Return the [X, Y] coordinate for the center point of the cell that contains the specified text.  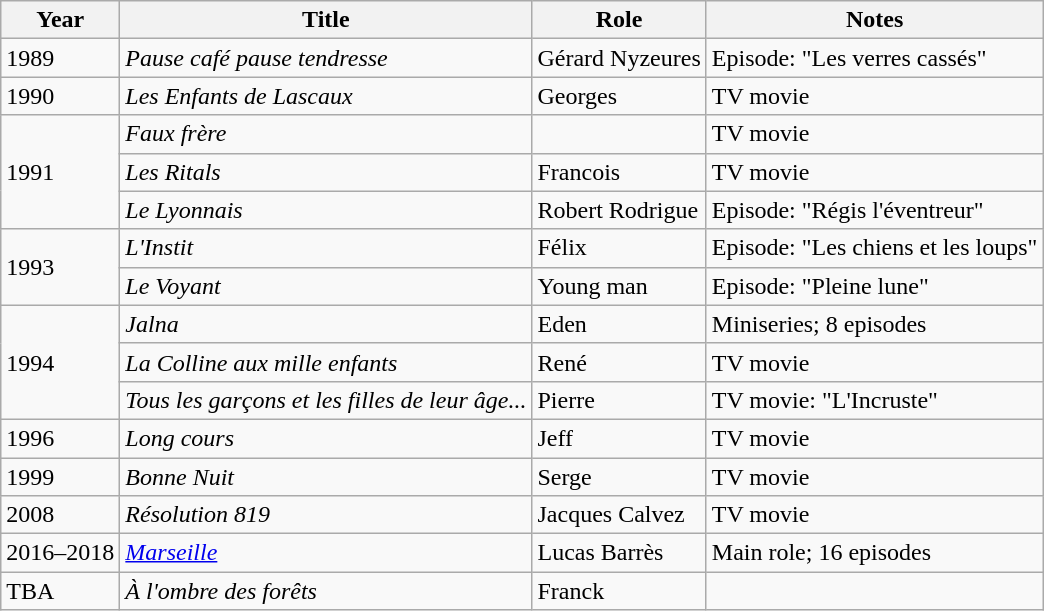
1993 [60, 267]
1989 [60, 58]
Young man [619, 286]
Les Ritals [326, 172]
René [619, 362]
TBA [60, 591]
Episode: "Régis l'éventreur" [874, 210]
Faux frère [326, 134]
Résolution 819 [326, 515]
Jalna [326, 324]
Pierre [619, 400]
Gérard Nyzeures [619, 58]
Bonne Nuit [326, 477]
Episode: "Les verres cassés" [874, 58]
Le Voyant [326, 286]
Les Enfants de Lascaux [326, 96]
Jeff [619, 438]
Long cours [326, 438]
1996 [60, 438]
Serge [619, 477]
Lucas Barrès [619, 553]
Episode: "Pleine lune" [874, 286]
TV movie: "L'Incruste" [874, 400]
Year [60, 20]
Eden [619, 324]
Role [619, 20]
L'Instit [326, 248]
2016–2018 [60, 553]
Jacques Calvez [619, 515]
Félix [619, 248]
La Colline aux mille enfants [326, 362]
Pause café pause tendresse [326, 58]
À l'ombre des forêts [326, 591]
Le Lyonnais [326, 210]
Marseille [326, 553]
Georges [619, 96]
Episode: "Les chiens et les loups" [874, 248]
1994 [60, 362]
Franck [619, 591]
Miniseries; 8 episodes [874, 324]
Notes [874, 20]
1991 [60, 172]
Tous les garçons et les filles de leur âge... [326, 400]
Main role; 16 episodes [874, 553]
Robert Rodrigue [619, 210]
1990 [60, 96]
Title [326, 20]
Francois [619, 172]
2008 [60, 515]
1999 [60, 477]
